Locate the cell with the specified text and output its (x, y) center coordinate. 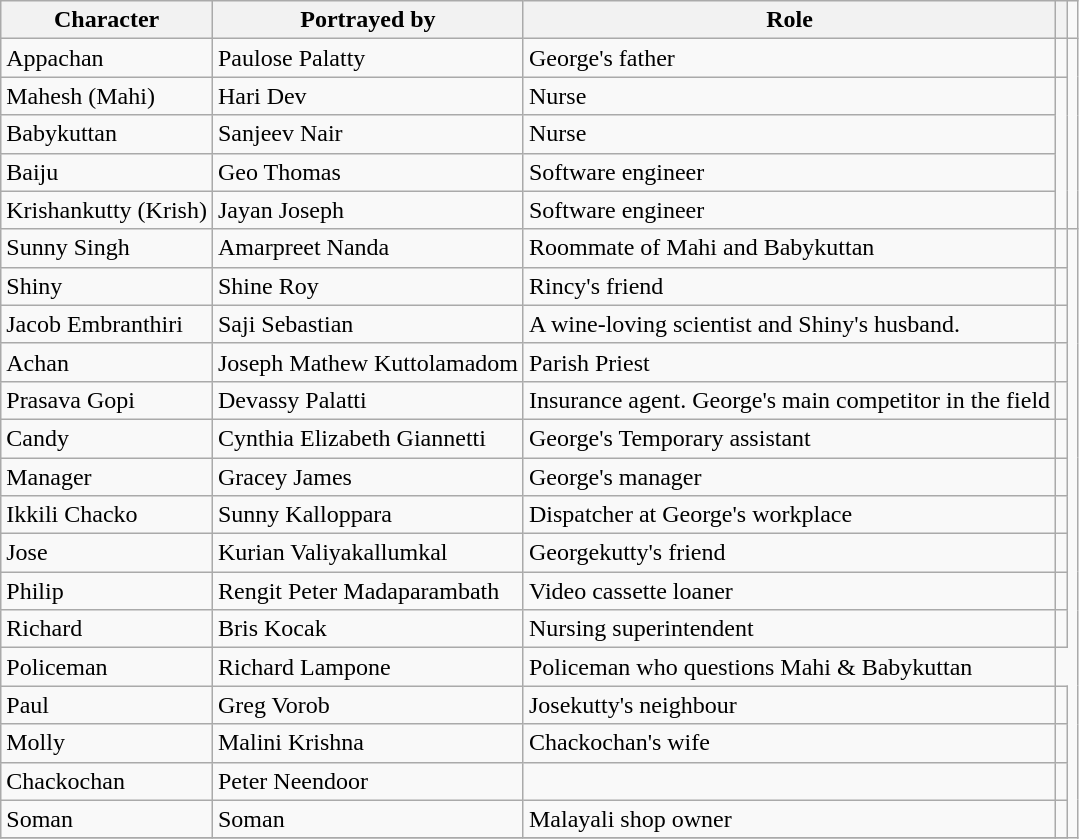
Hari Dev (368, 96)
Richard Lampone (368, 667)
Role (789, 20)
Nursing superintendent (789, 629)
Gracey James (368, 477)
Baiju (107, 172)
Molly (107, 743)
Geo Thomas (368, 172)
Chackochan's wife (789, 743)
Achan (107, 362)
Krishankutty (Krish) (107, 210)
Sunny Singh (107, 248)
Dispatcher at George's workplace (789, 515)
Rengit Peter Madaparambath (368, 591)
Jose (107, 553)
Portrayed by (368, 20)
A wine-loving scientist and Shiny's husband. (789, 324)
Kurian Valiyakallumkal (368, 553)
Saji Sebastian (368, 324)
Insurance agent. George's main competitor in the field (789, 400)
Cynthia Elizabeth Giannetti (368, 438)
Jacob Embranthiri (107, 324)
Greg Vorob (368, 705)
Jayan Joseph (368, 210)
Policeman who questions Mahi & Babykuttan (789, 667)
Paulose Palatty (368, 58)
Georgekutty's friend (789, 553)
Parish Priest (789, 362)
Prasava Gopi (107, 400)
Chackochan (107, 781)
Mahesh (Mahi) (107, 96)
Ikkili Chacko (107, 515)
Philip (107, 591)
Richard (107, 629)
Sunny Kalloppara (368, 515)
Shiny (107, 286)
George's Temporary assistant (789, 438)
Video cassette loaner (789, 591)
Appachan (107, 58)
Policeman (107, 667)
Malayali shop owner (789, 819)
Joseph Mathew Kuttolamadom (368, 362)
Malini Krishna (368, 743)
Josekutty's neighbour (789, 705)
Bris Kocak (368, 629)
Shine Roy (368, 286)
Candy (107, 438)
Manager (107, 477)
Roommate of Mahi and Babykuttan (789, 248)
Sanjeev Nair (368, 134)
Peter Neendoor (368, 781)
Rincy's friend (789, 286)
Devassy Palatti (368, 400)
Babykuttan (107, 134)
Character (107, 20)
George's manager (789, 477)
Amarpreet Nanda (368, 248)
George's father (789, 58)
Paul (107, 705)
